Provide the (X, Y) coordinate of the cell's center where the given text is located.  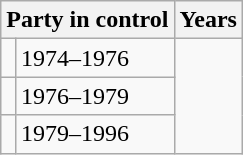
1979–1996 (94, 134)
Years (208, 20)
1974–1976 (94, 58)
Party in control (88, 20)
1976–1979 (94, 96)
